Identify which cell holds the provided text, then report its (X, Y) central coordinate. 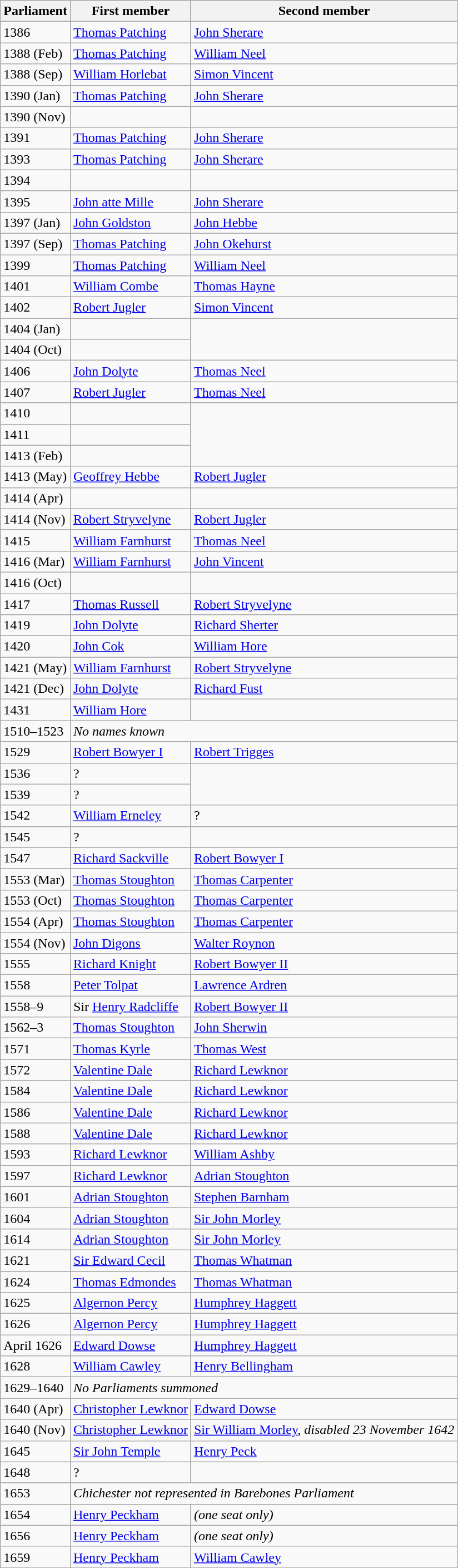
1406 (36, 371)
1420 (36, 647)
Richard Sackville (130, 858)
1390 (Nov) (36, 117)
1601 (36, 1197)
1397 (Sep) (36, 244)
1402 (36, 308)
1416 (Mar) (36, 561)
1388 (Sep) (36, 75)
1431 (36, 710)
1586 (36, 1112)
1659 (36, 1557)
1393 (36, 159)
John Okehurst (323, 244)
1415 (36, 540)
1628 (36, 1367)
John Goldston (130, 223)
1397 (Jan) (36, 223)
1413 (Feb) (36, 456)
1391 (36, 138)
1626 (36, 1324)
Thomas Kyrle (130, 1049)
1558–9 (36, 1007)
1529 (36, 752)
1572 (36, 1070)
1624 (36, 1281)
Richard Fust (323, 689)
Sir Edward Cecil (130, 1260)
Sir William Morley, disabled 23 November 1642 (323, 1430)
1554 (Nov) (36, 943)
April 1626 (36, 1345)
Geoffrey Hebbe (130, 477)
1640 (Nov) (36, 1430)
1545 (36, 837)
1421 (Dec) (36, 689)
William Horlebat (130, 75)
Thomas West (323, 1049)
1399 (36, 265)
Thomas Russell (130, 604)
1588 (36, 1133)
Robert Trigges (323, 752)
1653 (36, 1493)
1539 (36, 795)
1386 (36, 32)
1413 (May) (36, 477)
1656 (36, 1536)
1614 (36, 1239)
1645 (36, 1451)
1571 (36, 1049)
No Parliaments summoned (263, 1388)
1394 (36, 180)
William Combe (130, 287)
Henry Peck (323, 1451)
Sir Henry Radcliffe (130, 1007)
No names known (263, 731)
1401 (36, 287)
1555 (36, 964)
1414 (Apr) (36, 498)
1390 (Jan) (36, 96)
1629–1640 (36, 1388)
1621 (36, 1260)
John Digons (130, 943)
Thomas Edmondes (130, 1281)
John Vincent (323, 561)
John Hebbe (323, 223)
1419 (36, 625)
1562–3 (36, 1028)
Chichester not represented in Barebones Parliament (263, 1493)
Thomas Hayne (323, 287)
Stephen Barnham (323, 1197)
1388 (Feb) (36, 53)
John Cok (130, 647)
Richard Sherter (323, 625)
John Sherwin (323, 1028)
1404 (Oct) (36, 350)
1547 (36, 858)
1404 (Jan) (36, 329)
1593 (36, 1155)
Henry Bellingham (323, 1367)
1553 (Mar) (36, 879)
Richard Knight (130, 964)
Parliament (36, 11)
1625 (36, 1303)
1416 (Oct) (36, 583)
1597 (36, 1176)
1536 (36, 773)
1411 (36, 435)
1417 (36, 604)
1421 (May) (36, 668)
1584 (36, 1091)
1407 (36, 392)
First member (130, 11)
Peter Tolpat (130, 985)
1395 (36, 201)
1414 (Nov) (36, 519)
1553 (Oct) (36, 900)
1654 (36, 1515)
Walter Roynon (323, 943)
1542 (36, 816)
William Ashby (323, 1155)
Sir John Temple (130, 1451)
1410 (36, 413)
William Erneley (130, 816)
1554 (Apr) (36, 921)
Lawrence Ardren (323, 985)
1558 (36, 985)
Second member (323, 11)
John atte Mille (130, 201)
1640 (Apr) (36, 1409)
1510–1523 (36, 731)
1648 (36, 1472)
1604 (36, 1218)
